Pinpoint the cell where the given text exists, returning its [X, Y] midpoint coordinate. 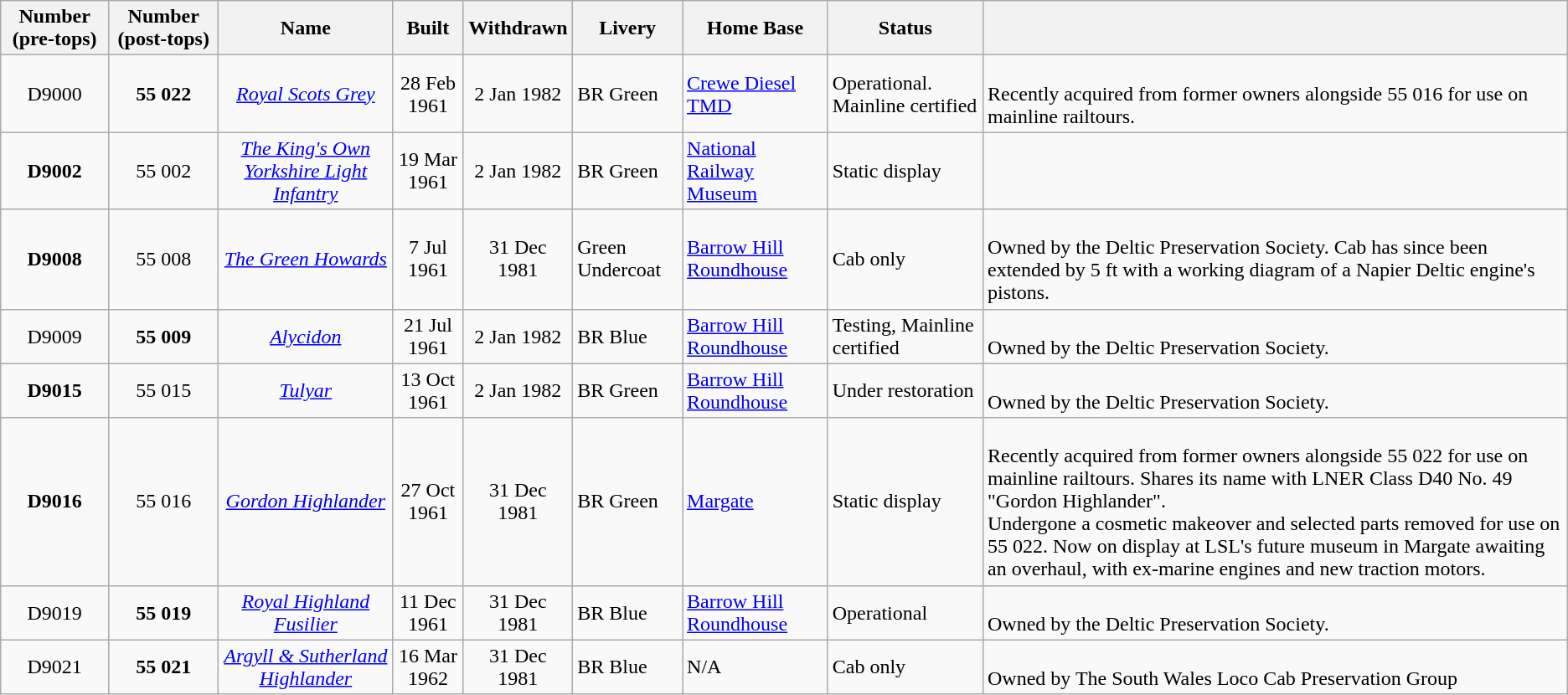
N/A [756, 667]
55 009 [164, 337]
Gordon Highlander [306, 502]
Tulyar [306, 390]
Green Undercoat [628, 260]
Margate [756, 502]
Alycidon [306, 337]
55 002 [164, 171]
Name [306, 28]
Testing, Mainline certified [905, 337]
The Green Howards [306, 260]
Under restoration [905, 390]
Number (post-tops) [164, 28]
Home Base [756, 28]
D9009 [55, 337]
16 Mar 1962 [428, 667]
Operational [905, 613]
Crewe Diesel TMD [756, 94]
19 Mar 1961 [428, 171]
13 Oct 1961 [428, 390]
21 Jul 1961 [428, 337]
D9016 [55, 502]
Royal Scots Grey [306, 94]
55 016 [164, 502]
Operational. Mainline certified [905, 94]
Owned by The South Wales Loco Cab Preservation Group [1275, 667]
Royal Highland Fusilier [306, 613]
55 008 [164, 260]
D9015 [55, 390]
Status [905, 28]
National Railway Museum [756, 171]
27 Oct 1961 [428, 502]
Owned by the Deltic Preservation Society. Cab has since been extended by 5 ft with a working diagram of a Napier Deltic engine's pistons. [1275, 260]
Number (pre-tops) [55, 28]
Livery [628, 28]
55 021 [164, 667]
Withdrawn [518, 28]
Recently acquired from former owners alongside 55 016 for use on mainline railtours. [1275, 94]
D9021 [55, 667]
D9008 [55, 260]
55 019 [164, 613]
The King's Own Yorkshire Light Infantry [306, 171]
55 022 [164, 94]
Built [428, 28]
D9002 [55, 171]
D9019 [55, 613]
28 Feb 1961 [428, 94]
55 015 [164, 390]
7 Jul 1961 [428, 260]
Argyll & Sutherland Highlander [306, 667]
11 Dec 1961 [428, 613]
D9000 [55, 94]
